For the text-containing cell, return its midpoint in (X, Y) coordinate format. 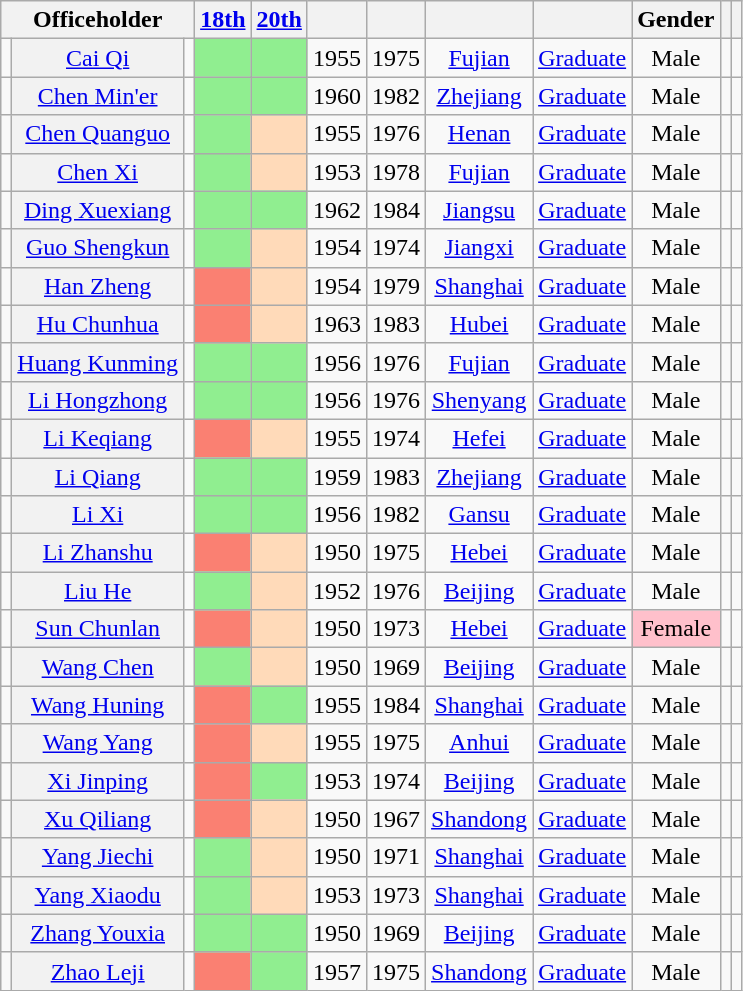
Wang Chen (98, 667)
Anhui (480, 743)
Female (676, 629)
1959 (336, 477)
1967 (396, 819)
Gansu (480, 515)
Wang Huning (98, 705)
1978 (396, 172)
1971 (396, 857)
Officeholder (98, 20)
Hefei (480, 438)
Li Hongzhong (98, 400)
1979 (396, 286)
Henan (480, 134)
1963 (336, 324)
1957 (336, 971)
1960 (336, 96)
Xi Jinping (98, 781)
Shenyang (480, 400)
20th (279, 20)
Liu He (98, 591)
Jiangsu (480, 210)
Xu Qiliang (98, 819)
18th (223, 20)
Li Qiang (98, 477)
Gender (676, 20)
Yang Xiaodu (98, 895)
Li Xi (98, 515)
Han Zheng (98, 286)
Chen Quanguo (98, 134)
Yang Jiechi (98, 857)
Huang Kunming (98, 362)
Zhang Youxia (98, 933)
Zhao Leji (98, 971)
Chen Xi (98, 172)
Cai Qi (98, 58)
Guo Shengkun (98, 248)
Chen Min'er (98, 96)
Sun Chunlan (98, 629)
Hu Chunhua (98, 324)
1952 (336, 591)
1962 (336, 210)
Li Zhanshu (98, 553)
Jiangxi (480, 248)
Ding Xuexiang (98, 210)
Li Keqiang (98, 438)
Wang Yang (98, 743)
Hubei (480, 324)
